Capture the cell that displays the provided text and extract its (x, y) central coordinate. 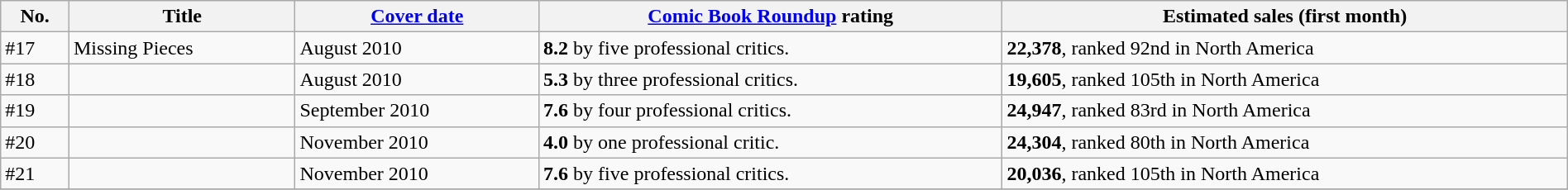
#18 (35, 79)
September 2010 (417, 111)
Missing Pieces (182, 48)
24,947, ranked 83rd in North America (1285, 111)
24,304, ranked 80th in North America (1285, 142)
4.0 by one professional critic. (771, 142)
7.6 by four professional critics. (771, 111)
20,036, ranked 105th in North America (1285, 173)
8.2 by five professional critics. (771, 48)
#19 (35, 111)
19,605, ranked 105th in North America (1285, 79)
Estimated sales (first month) (1285, 17)
7.6 by five professional critics. (771, 173)
Comic Book Roundup rating (771, 17)
Cover date (417, 17)
#17 (35, 48)
5.3 by three professional critics. (771, 79)
22,378, ranked 92nd in North America (1285, 48)
Title (182, 17)
No. (35, 17)
#20 (35, 142)
#21 (35, 173)
